Determine the [X, Y] coordinate at the center of the cell enclosing the given text.  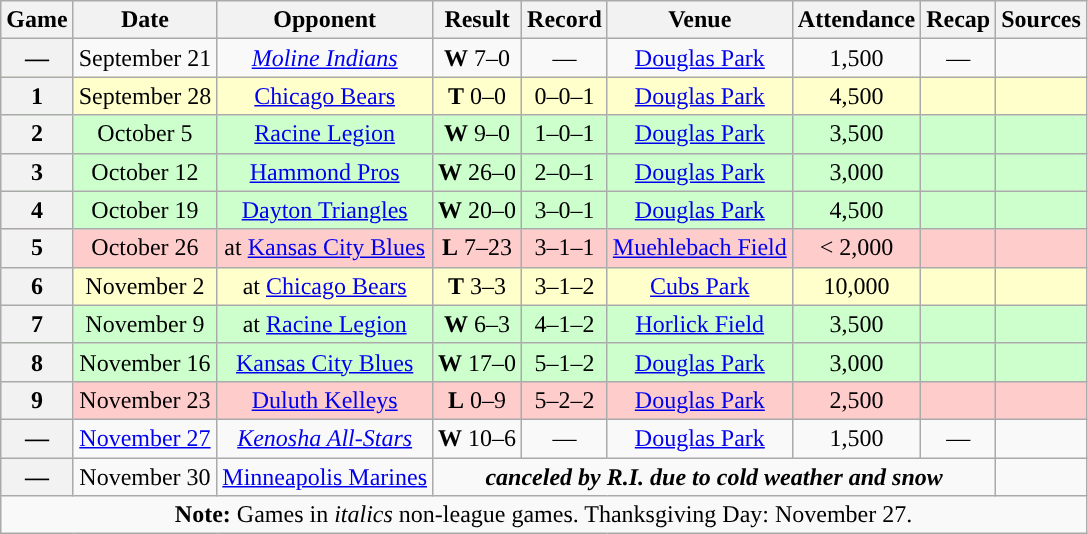
5–2–2 [565, 400]
November 30 [145, 477]
Date [145, 20]
November 23 [145, 400]
Duluth Kelleys [325, 400]
Kenosha All-Stars [325, 438]
September 28 [145, 96]
7 [37, 324]
Hammond Pros [325, 172]
1–0–1 [565, 134]
Chicago Bears [325, 96]
6 [37, 286]
L 0–9 [478, 400]
Result [478, 20]
3–1–1 [565, 248]
Record [565, 20]
Attendance [856, 20]
W 26–0 [478, 172]
4 [37, 210]
Venue [700, 20]
9 [37, 400]
November 9 [145, 324]
Opponent [325, 20]
Minneapolis Marines [325, 477]
Kansas City Blues [325, 362]
Dayton Triangles [325, 210]
W 17–0 [478, 362]
Racine Legion [325, 134]
1 [37, 96]
October 26 [145, 248]
November 27 [145, 438]
3–0–1 [565, 210]
5–1–2 [565, 362]
Moline Indians [325, 58]
at Kansas City Blues [325, 248]
at Racine Legion [325, 324]
September 21 [145, 58]
W 6–3 [478, 324]
at Chicago Bears [325, 286]
2,500 [856, 400]
8 [37, 362]
10,000 [856, 286]
Game [37, 20]
October 12 [145, 172]
Note: Games in italics non-league games. Thanksgiving Day: November 27. [544, 515]
W 7–0 [478, 58]
Muehlebach Field [700, 248]
2 [37, 134]
canceled by R.I. due to cold weather and snow [714, 477]
L 7–23 [478, 248]
4–1–2 [565, 324]
October 5 [145, 134]
Horlick Field [700, 324]
November 2 [145, 286]
T 0–0 [478, 96]
Sources [1042, 20]
Cubs Park [700, 286]
2–0–1 [565, 172]
W 20–0 [478, 210]
Recap [958, 20]
November 16 [145, 362]
0–0–1 [565, 96]
W 9–0 [478, 134]
W 10–6 [478, 438]
3–1–2 [565, 286]
3 [37, 172]
T 3–3 [478, 286]
< 2,000 [856, 248]
5 [37, 248]
October 19 [145, 210]
